Extract the (x, y) coordinate from the center of the cell holding the provided text.  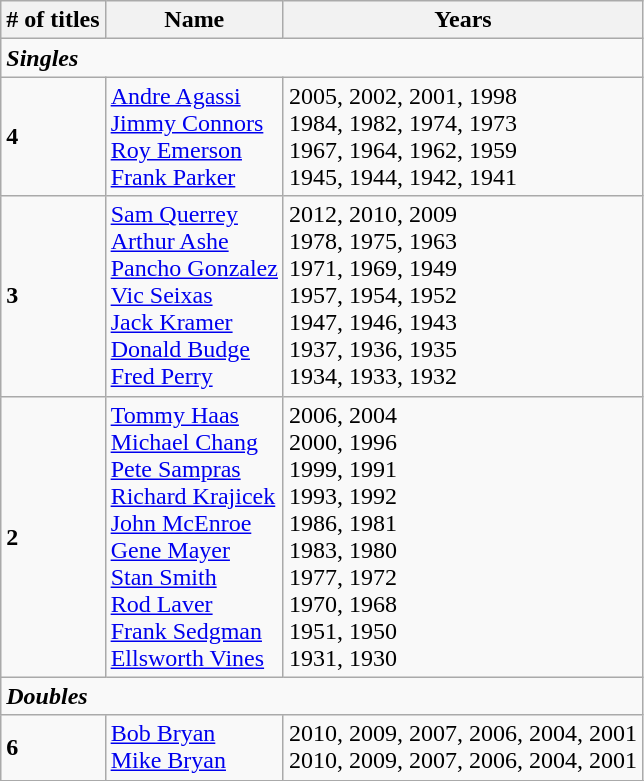
6 (53, 748)
Name (194, 20)
3 (53, 296)
Singles (322, 58)
2012, 2010, 2009 1978, 1975, 1963 1971, 1969, 1949 1957, 1954, 1952 1947, 1946, 1943 1937, 1936, 1935 1934, 1933, 1932 (462, 296)
2006, 2004 2000, 1996 1999, 1991 1993, 1992 1986, 1981 1983, 1980 1977, 1972 1970, 1968 1951, 1950 1931, 1930 (462, 536)
2 (53, 536)
Sam Querrey Arthur Ashe Pancho Gonzalez Vic Seixas Jack Kramer Donald Budge Fred Perry (194, 296)
Tommy Haas Michael Chang Pete Sampras Richard Krajicek John McEnroe Gene Mayer Stan Smith Rod Laver Frank Sedgman Ellsworth Vines (194, 536)
2005, 2002, 2001, 1998 1984, 1982, 1974, 1973 1967, 1964, 1962, 1959 1945, 1944, 1942, 1941 (462, 136)
2010, 2009, 2007, 2006, 2004, 2001 2010, 2009, 2007, 2006, 2004, 2001 (462, 748)
4 (53, 136)
Years (462, 20)
Andre Agassi Jimmy Connors Roy Emerson Frank Parker (194, 136)
Doubles (322, 696)
Bob Bryan Mike Bryan (194, 748)
# of titles (53, 20)
